Detect which cell encompasses the target text, then output its [X, Y] center coordinate. 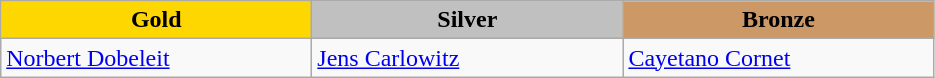
Norbert Dobeleit [156, 58]
Silver [468, 20]
Gold [156, 20]
Bronze [778, 20]
Jens Carlowitz [468, 58]
Cayetano Cornet [778, 58]
